Locate the cell with the specified text and output its [X, Y] center coordinate. 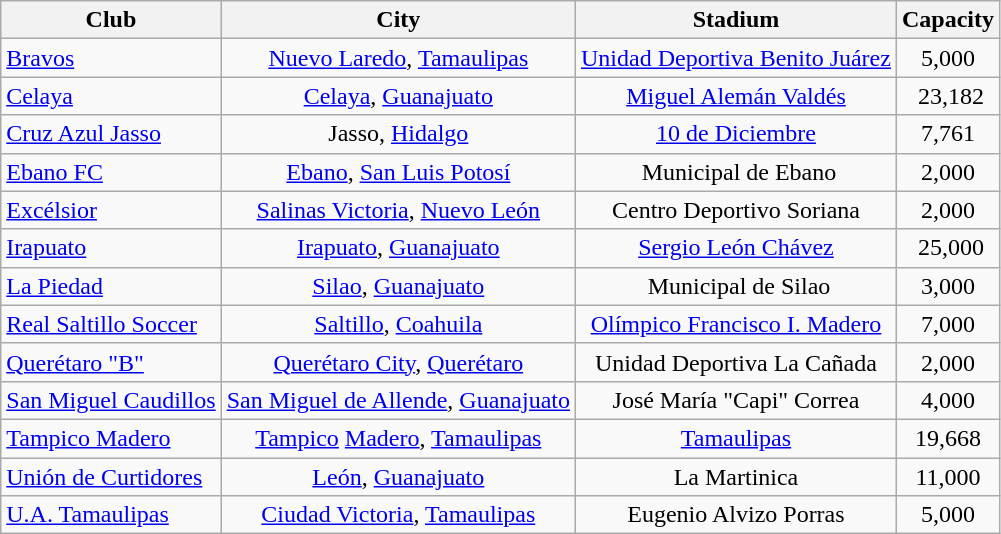
Irapuato, Guanajuato [398, 248]
Ebano FC [111, 172]
La Piedad [111, 286]
Celaya [111, 96]
San Miguel Caudillos [111, 400]
Saltillo, Coahuila [398, 324]
Cruz Azul Jasso [111, 134]
25,000 [948, 248]
Querétaro "B" [111, 362]
Nuevo Laredo, Tamaulipas [398, 58]
7,761 [948, 134]
Excélsior [111, 210]
Sergio León Chávez [736, 248]
Capacity [948, 20]
Real Saltillo Soccer [111, 324]
José María "Capi" Correa [736, 400]
Olímpico Francisco I. Madero [736, 324]
Miguel Alemán Valdés [736, 96]
19,668 [948, 438]
Ebano, San Luis Potosí [398, 172]
Jasso, Hidalgo [398, 134]
U.A. Tamaulipas [111, 515]
Celaya, Guanajuato [398, 96]
Municipal de Ebano [736, 172]
La Martinica [736, 477]
Irapuato [111, 248]
City [398, 20]
Salinas Victoria, Nuevo León [398, 210]
4,000 [948, 400]
Tampico Madero [111, 438]
León, Guanajuato [398, 477]
Silao, Guanajuato [398, 286]
Bravos [111, 58]
7,000 [948, 324]
Ciudad Victoria, Tamaulipas [398, 515]
Municipal de Silao [736, 286]
Stadium [736, 20]
23,182 [948, 96]
Querétaro City, Querétaro [398, 362]
Unidad Deportiva La Cañada [736, 362]
Tamaulipas [736, 438]
Eugenio Alvizo Porras [736, 515]
Unión de Curtidores [111, 477]
Unidad Deportiva Benito Juárez [736, 58]
11,000 [948, 477]
San Miguel de Allende, Guanajuato [398, 400]
Centro Deportivo Soriana [736, 210]
Club [111, 20]
Tampico Madero, Tamaulipas [398, 438]
10 de Diciembre [736, 134]
3,000 [948, 286]
